Extract the [X, Y] coordinate from the center of the cell holding the provided text.  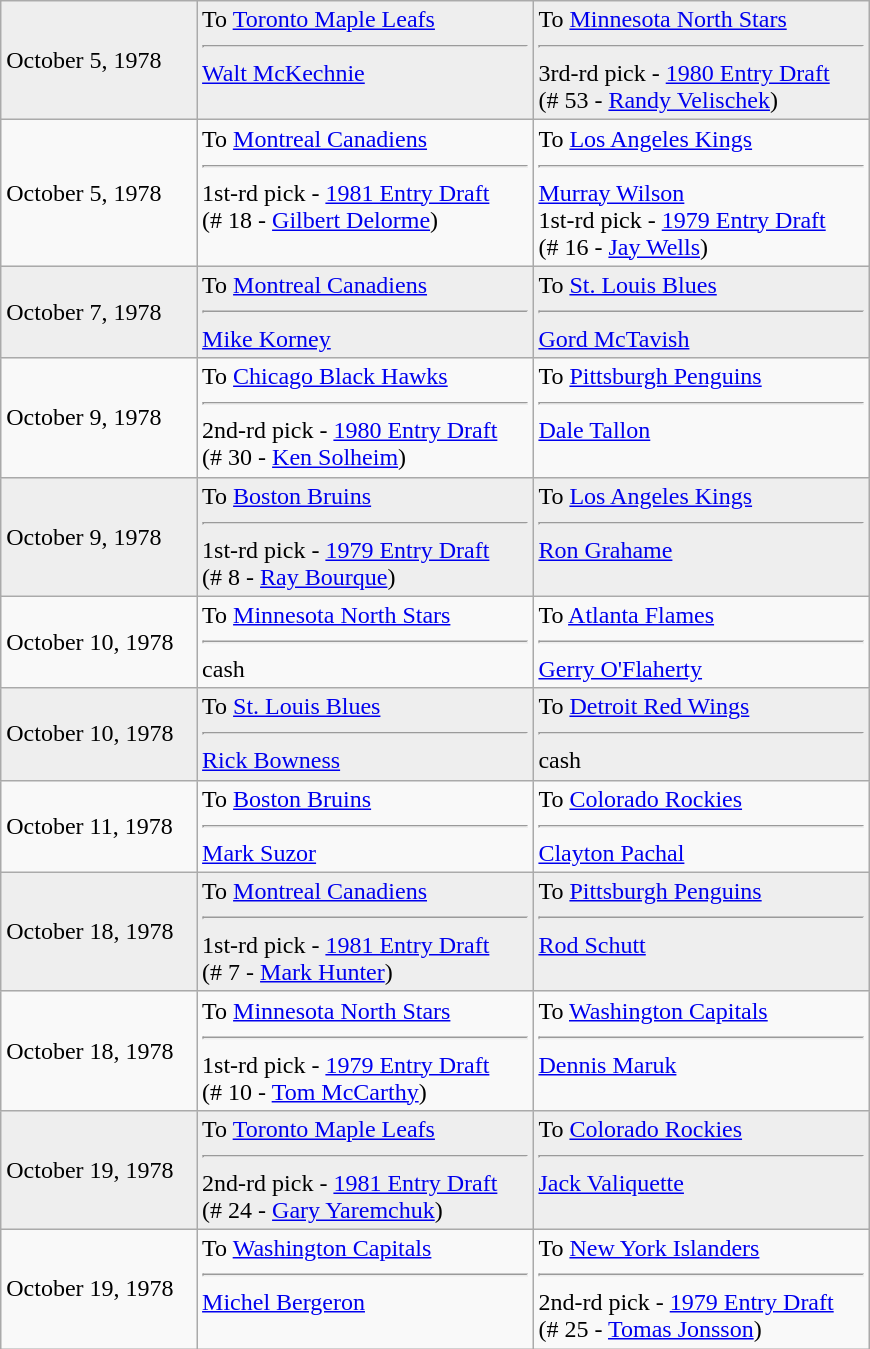
To Atlanta FlamesGerry O'Flaherty [701, 642]
To Minnesota North Starscash [365, 642]
To St. Louis BluesGord McTavish [701, 312]
To Pittsburgh PenguinsDale Tallon [701, 418]
To Boston BruinsMark Suzor [365, 826]
To Montreal Canadiens1st-rd pick - 1981 Entry Draft(# 7 - Mark Hunter) [365, 932]
To Toronto Maple Leafs2nd-rd pick - 1981 Entry Draft(# 24 - Gary Yaremchuk) [365, 1170]
To Colorado RockiesClayton Pachal [701, 826]
To Los Angeles KingsRon Grahame [701, 536]
To Washington CapitalsMichel Bergeron [365, 1288]
To Detroit Red Wingscash [701, 734]
To Montreal Canadiens1st-rd pick - 1981 Entry Draft(# 18 - Gilbert Delorme) [365, 193]
October 11, 1978 [99, 826]
To Boston Bruins1st-rd pick - 1979 Entry Draft(# 8 - Ray Bourque) [365, 536]
To Chicago Black Hawks2nd-rd pick - 1980 Entry Draft(# 30 - Ken Solheim) [365, 418]
To Montreal CanadiensMike Korney [365, 312]
To Pittsburgh PenguinsRod Schutt [701, 932]
October 7, 1978 [99, 312]
To Colorado RockiesJack Valiquette [701, 1170]
To St. Louis BluesRick Bowness [365, 734]
To Minnesota North Stars1st-rd pick - 1979 Entry Draft(# 10 - Tom McCarthy) [365, 1050]
To Los Angeles KingsMurray Wilson1st-rd pick - 1979 Entry Draft(# 16 - Jay Wells) [701, 193]
To New York Islanders2nd-rd pick - 1979 Entry Draft(# 25 - Tomas Jonsson) [701, 1288]
To Minnesota North Stars3rd-rd pick - 1980 Entry Draft(# 53 - Randy Velischek) [701, 60]
To Toronto Maple LeafsWalt McKechnie [365, 60]
To Washington CapitalsDennis Maruk [701, 1050]
